From the cell containing the given text, extract its center point as (x, y) coordinate. 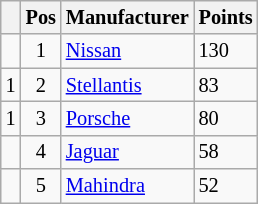
Mahindra (128, 186)
130 (226, 51)
2 (41, 85)
3 (41, 118)
80 (226, 118)
Nissan (128, 51)
Jaguar (128, 152)
Stellantis (128, 85)
Porsche (128, 118)
Pos (41, 17)
Points (226, 17)
58 (226, 152)
52 (226, 186)
5 (41, 186)
4 (41, 152)
83 (226, 85)
Manufacturer (128, 17)
